From the cell containing the given text, extract its center point as [x, y] coordinate. 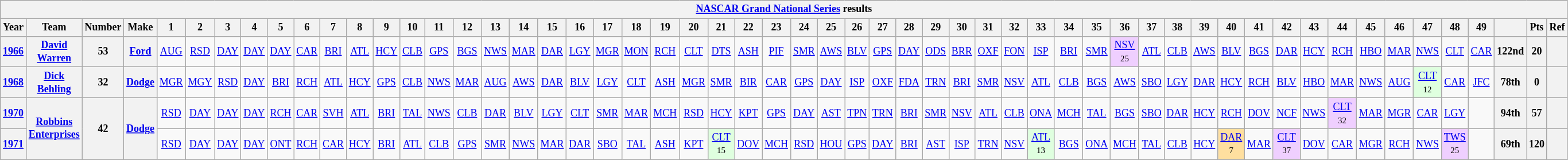
25 [831, 28]
1971 [14, 144]
6 [307, 28]
Make [141, 28]
NSV25 [1125, 52]
1968 [14, 83]
Team [54, 28]
NCF [1287, 113]
Ford [141, 52]
MGY [200, 83]
40 [1232, 28]
DAR7 [1232, 144]
DTS [721, 52]
Pts [1537, 28]
122nd [1511, 52]
24 [804, 28]
53 [103, 52]
NASCAR Grand National Series results [784, 9]
CLT15 [721, 144]
Number [103, 28]
14 [523, 28]
31 [988, 28]
44 [1342, 28]
12 [467, 28]
37 [1151, 28]
43 [1314, 28]
Ref [1557, 28]
57 [1537, 113]
34 [1069, 28]
19 [665, 28]
16 [580, 28]
ATL13 [1041, 144]
38 [1178, 28]
11 [438, 28]
94th [1511, 113]
45 [1371, 28]
15 [552, 28]
49 [1481, 28]
22 [748, 28]
69th [1511, 144]
13 [496, 28]
78th [1511, 83]
2 [200, 28]
BIR [748, 83]
SVH [333, 113]
18 [636, 28]
Robbins Enterprises [54, 128]
35 [1097, 28]
1970 [14, 113]
33 [1041, 28]
ONT [281, 144]
17 [608, 28]
FON [1015, 52]
23 [777, 28]
4 [254, 28]
3 [228, 28]
PIF [777, 52]
0 [1537, 83]
41 [1259, 28]
MON [636, 52]
5 [281, 28]
David Warren [54, 52]
27 [883, 28]
1 [171, 28]
ODS [936, 52]
30 [962, 28]
26 [857, 28]
JFC [1481, 83]
29 [936, 28]
Year [14, 28]
FDA [909, 83]
46 [1399, 28]
7 [333, 28]
Dick Behling [54, 83]
48 [1454, 28]
21 [721, 28]
TPN [857, 113]
9 [387, 28]
CLT32 [1342, 113]
120 [1537, 144]
36 [1125, 28]
10 [413, 28]
1966 [14, 52]
CLT12 [1428, 83]
39 [1204, 28]
28 [909, 28]
TWS25 [1454, 144]
8 [359, 28]
47 [1428, 28]
HOU [831, 144]
CLT37 [1287, 144]
BRR [962, 52]
